Extract the (X, Y) coordinate from the center of the cell holding the provided text.  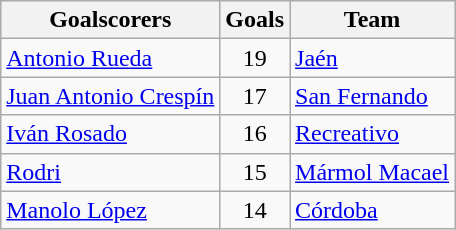
Recreativo (372, 134)
Iván Rosado (110, 134)
17 (255, 96)
Córdoba (372, 210)
Antonio Rueda (110, 58)
Rodri (110, 172)
Team (372, 20)
15 (255, 172)
19 (255, 58)
14 (255, 210)
Mármol Macael (372, 172)
16 (255, 134)
Goals (255, 20)
San Fernando (372, 96)
Goalscorers (110, 20)
Jaén (372, 58)
Juan Antonio Crespín (110, 96)
Manolo López (110, 210)
